Find where the given text appears and provide that cell's center as [x, y] coordinate. 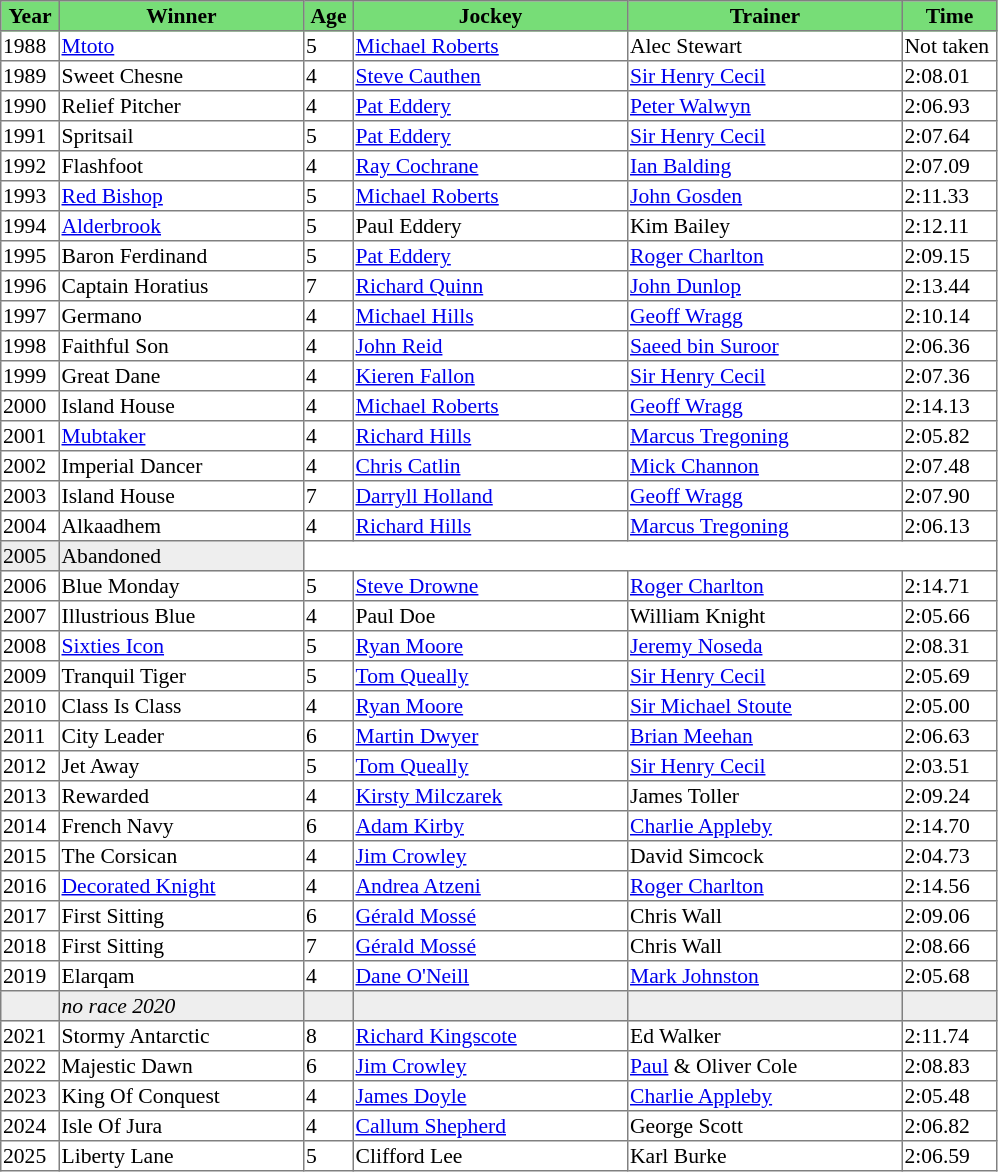
2:06.13 [949, 526]
Karl Burke [765, 1156]
1993 [30, 196]
Andrea Atzeni [490, 886]
William Knight [765, 616]
1990 [30, 106]
2:05.00 [949, 706]
2015 [30, 856]
2010 [30, 706]
2:04.73 [949, 856]
Jockey [490, 16]
2:12.11 [949, 226]
Saeed bin Suroor [765, 346]
David Simcock [765, 856]
2:05.69 [949, 676]
8 [329, 1036]
2005 [30, 556]
2:06.36 [949, 346]
2021 [30, 1036]
2024 [30, 1126]
2:08.31 [949, 646]
Alderbrook [181, 226]
2019 [30, 976]
Abandoned [181, 556]
Dane O'Neill [490, 976]
Rewarded [181, 796]
Flashfoot [181, 166]
Steve Drowne [490, 586]
2:05.82 [949, 436]
Brian Meehan [765, 736]
1998 [30, 346]
Stormy Antarctic [181, 1036]
The Corsican [181, 856]
no race 2020 [181, 1006]
2:03.51 [949, 766]
2017 [30, 916]
Baron Ferdinand [181, 256]
2013 [30, 796]
2:11.33 [949, 196]
1996 [30, 286]
King Of Conquest [181, 1096]
2014 [30, 826]
Imperial Dancer [181, 466]
Liberty Lane [181, 1156]
Martin Dwyer [490, 736]
Faithful Son [181, 346]
2:06.82 [949, 1126]
Paul & Oliver Cole [765, 1066]
Mick Channon [765, 466]
Callum Shepherd [490, 1126]
2023 [30, 1096]
2:14.71 [949, 586]
2:09.06 [949, 916]
2:07.64 [949, 136]
Adam Kirby [490, 826]
Winner [181, 16]
John Reid [490, 346]
Illustrious Blue [181, 616]
2:05.48 [949, 1096]
2:09.24 [949, 796]
Relief Pitcher [181, 106]
Alec Stewart [765, 46]
Mubtaker [181, 436]
Tranquil Tiger [181, 676]
2:07.90 [949, 496]
Michael Hills [490, 316]
Majestic Dawn [181, 1066]
1988 [30, 46]
2025 [30, 1156]
Richard Quinn [490, 286]
Mark Johnston [765, 976]
2016 [30, 886]
2002 [30, 466]
2011 [30, 736]
Class Is Class [181, 706]
2000 [30, 406]
2:06.93 [949, 106]
Trainer [765, 16]
Spritsail [181, 136]
Steve Cauthen [490, 76]
Alkaadhem [181, 526]
2:13.44 [949, 286]
2018 [30, 946]
2:07.36 [949, 376]
Captain Horatius [181, 286]
2:14.13 [949, 406]
John Dunlop [765, 286]
2:06.59 [949, 1156]
Clifford Lee [490, 1156]
2:08.83 [949, 1066]
James Toller [765, 796]
Decorated Knight [181, 886]
2:10.14 [949, 316]
1999 [30, 376]
2022 [30, 1066]
2007 [30, 616]
2:05.68 [949, 976]
Isle Of Jura [181, 1126]
2009 [30, 676]
Darryll Holland [490, 496]
Paul Doe [490, 616]
Red Bishop [181, 196]
John Gosden [765, 196]
Great Dane [181, 376]
2012 [30, 766]
James Doyle [490, 1096]
2:06.63 [949, 736]
Jeremy Noseda [765, 646]
Ed Walker [765, 1036]
Blue Monday [181, 586]
1995 [30, 256]
Mtoto [181, 46]
Paul Eddery [490, 226]
Ian Balding [765, 166]
Age [329, 16]
Not taken [949, 46]
French Navy [181, 826]
Kirsty Milczarek [490, 796]
2:09.15 [949, 256]
Peter Walwyn [765, 106]
Sixties Icon [181, 646]
2:08.01 [949, 76]
Germano [181, 316]
Kim Bailey [765, 226]
Kieren Fallon [490, 376]
2:05.66 [949, 616]
2:07.48 [949, 466]
2:11.74 [949, 1036]
1991 [30, 136]
2:14.56 [949, 886]
Jet Away [181, 766]
Sweet Chesne [181, 76]
Elarqam [181, 976]
2:08.66 [949, 946]
2:07.09 [949, 166]
1989 [30, 76]
Chris Catlin [490, 466]
2004 [30, 526]
2008 [30, 646]
1992 [30, 166]
Sir Michael Stoute [765, 706]
Ray Cochrane [490, 166]
City Leader [181, 736]
2006 [30, 586]
1997 [30, 316]
George Scott [765, 1126]
Richard Kingscote [490, 1036]
Year [30, 16]
1994 [30, 226]
2001 [30, 436]
2:14.70 [949, 826]
Time [949, 16]
2003 [30, 496]
